Return (x, y) of the center of cell containing provided text 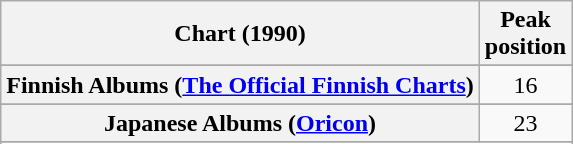
23 (525, 123)
Japanese Albums (Oricon) (240, 123)
16 (525, 85)
Chart (1990) (240, 34)
Peakposition (525, 34)
Finnish Albums (The Official Finnish Charts) (240, 85)
